For the text-containing cell, return its midpoint in [X, Y] coordinate format. 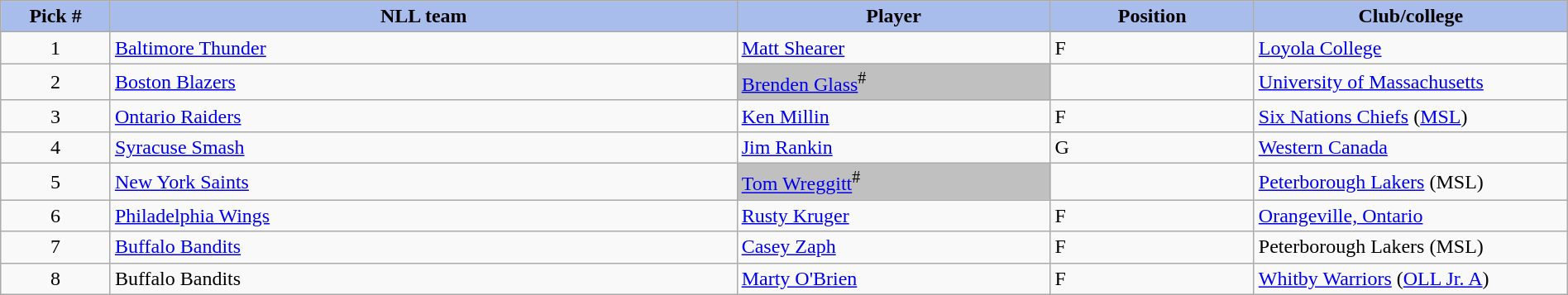
Club/college [1411, 17]
Syracuse Smash [423, 147]
Boston Blazers [423, 83]
University of Massachusetts [1411, 83]
Position [1152, 17]
3 [56, 116]
Matt Shearer [893, 48]
Brenden Glass# [893, 83]
Marty O'Brien [893, 278]
Baltimore Thunder [423, 48]
Tom Wreggitt# [893, 182]
G [1152, 147]
Loyola College [1411, 48]
1 [56, 48]
New York Saints [423, 182]
Orangeville, Ontario [1411, 216]
Whitby Warriors (OLL Jr. A) [1411, 278]
Ken Millin [893, 116]
Pick # [56, 17]
NLL team [423, 17]
Philadelphia Wings [423, 216]
Six Nations Chiefs (MSL) [1411, 116]
Jim Rankin [893, 147]
Ontario Raiders [423, 116]
2 [56, 83]
5 [56, 182]
Player [893, 17]
6 [56, 216]
4 [56, 147]
Rusty Kruger [893, 216]
Western Canada [1411, 147]
8 [56, 278]
7 [56, 247]
Casey Zaph [893, 247]
